From the cell containing the given text, extract its center point as [X, Y] coordinate. 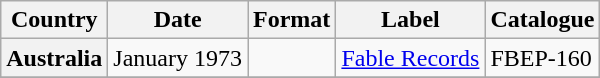
Label [410, 20]
Australia [54, 58]
Format [292, 20]
Date [178, 20]
Catalogue [542, 20]
Fable Records [410, 58]
Country [54, 20]
FBEP-160 [542, 58]
January 1973 [178, 58]
